Identify which cell holds the provided text, then report its (x, y) central coordinate. 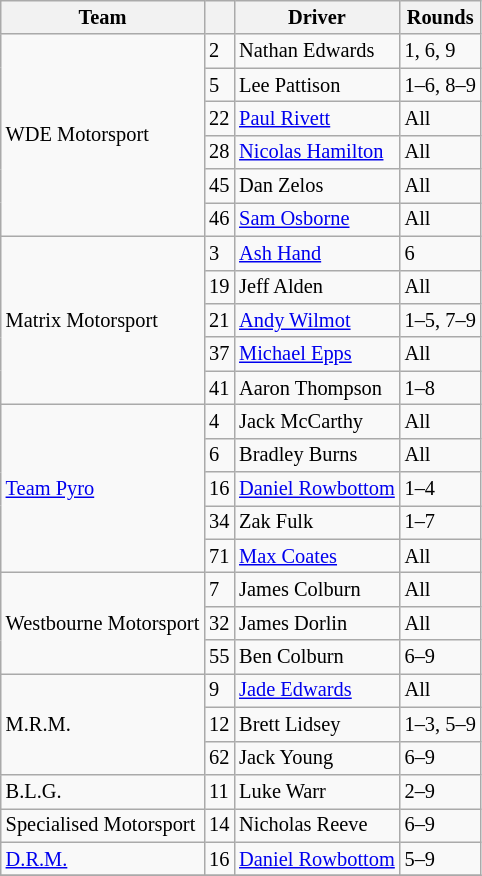
Jade Edwards (316, 690)
1–4 (440, 489)
71 (219, 556)
Westbourne Motorsport (102, 622)
Team Pyro (102, 488)
Nathan Edwards (316, 51)
28 (219, 152)
Ash Hand (316, 253)
Luke Warr (316, 791)
B.L.G. (102, 791)
D.R.M. (102, 859)
Team (102, 17)
Jack McCarthy (316, 421)
Max Coates (316, 556)
7 (219, 589)
Bradley Burns (316, 455)
Dan Zelos (316, 186)
Driver (316, 17)
WDE Motorsport (102, 135)
21 (219, 320)
Nicholas Reeve (316, 825)
Jack Young (316, 758)
Zak Fulk (316, 522)
Michael Epps (316, 354)
Aaron Thompson (316, 388)
Andy Wilmot (316, 320)
Rounds (440, 17)
Jeff Alden (316, 287)
Paul Rivett (316, 118)
5–9 (440, 859)
Lee Pattison (316, 85)
46 (219, 219)
1–3, 5–9 (440, 724)
1–5, 7–9 (440, 320)
1–6, 8–9 (440, 85)
12 (219, 724)
2–9 (440, 791)
Sam Osborne (316, 219)
11 (219, 791)
55 (219, 657)
2 (219, 51)
22 (219, 118)
1, 6, 9 (440, 51)
Specialised Motorsport (102, 825)
Ben Colburn (316, 657)
1–8 (440, 388)
37 (219, 354)
James Colburn (316, 589)
Matrix Motorsport (102, 320)
1–7 (440, 522)
Nicolas Hamilton (316, 152)
14 (219, 825)
34 (219, 522)
62 (219, 758)
James Dorlin (316, 623)
3 (219, 253)
41 (219, 388)
32 (219, 623)
5 (219, 85)
9 (219, 690)
4 (219, 421)
45 (219, 186)
M.R.M. (102, 724)
19 (219, 287)
Brett Lidsey (316, 724)
